Pinpoint the cell where the given text exists, returning its [x, y] midpoint coordinate. 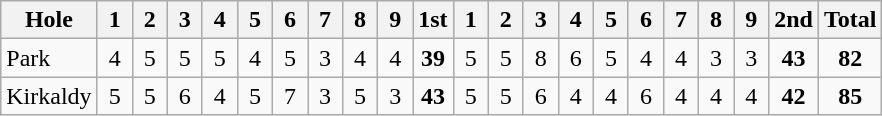
Total [850, 20]
85 [850, 96]
1st [433, 20]
82 [850, 58]
Park [49, 58]
Kirkaldy [49, 96]
2nd [794, 20]
42 [794, 96]
39 [433, 58]
Hole [49, 20]
